Scan for the cell matching the given text and deliver its (x, y) coordinate at center. 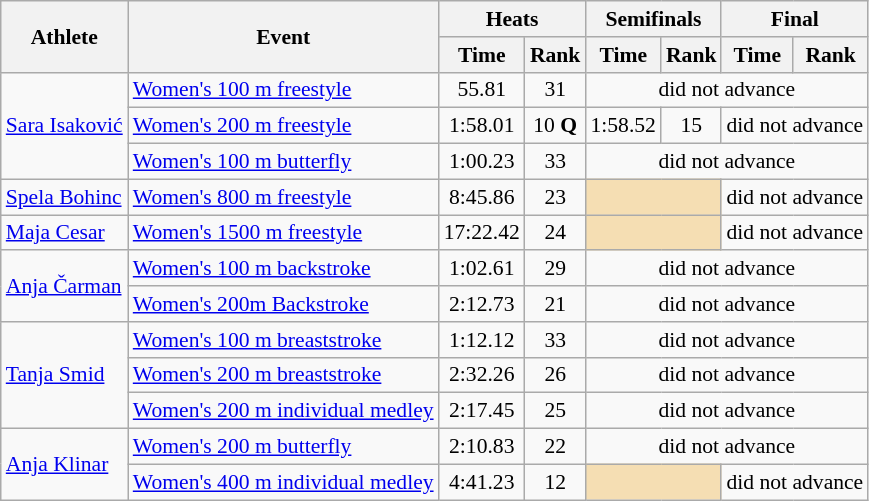
Women's 1500 m freestyle (284, 233)
Women's 100 m butterfly (284, 162)
10 Q (556, 126)
Women's 100 m breaststroke (284, 340)
Women's 200 m butterfly (284, 447)
8:45.86 (482, 197)
17:22.42 (482, 233)
Final (794, 19)
1:12.12 (482, 340)
Heats (512, 19)
4:41.23 (482, 482)
Sara Isaković (64, 126)
25 (556, 411)
Semifinals (653, 19)
23 (556, 197)
1:58.01 (482, 126)
Athlete (64, 36)
Spela Bohinc (64, 197)
Tanja Smid (64, 376)
26 (556, 375)
55.81 (482, 90)
2:12.73 (482, 304)
15 (692, 126)
Maja Cesar (64, 233)
Anja Klinar (64, 464)
22 (556, 447)
2:10.83 (482, 447)
29 (556, 269)
Women's 200 m individual medley (284, 411)
Women's 100 m freestyle (284, 90)
Women's 800 m freestyle (284, 197)
21 (556, 304)
Women's 200 m freestyle (284, 126)
2:32.26 (482, 375)
Women's 200m Backstroke (284, 304)
12 (556, 482)
Women's 100 m backstroke (284, 269)
Anja Čarman (64, 286)
Event (284, 36)
24 (556, 233)
Women's 200 m breaststroke (284, 375)
Women's 400 m individual medley (284, 482)
31 (556, 90)
1:02.61 (482, 269)
2:17.45 (482, 411)
1:00.23 (482, 162)
1:58.52 (622, 126)
